Identify which cell holds the provided text, then report its [X, Y] central coordinate. 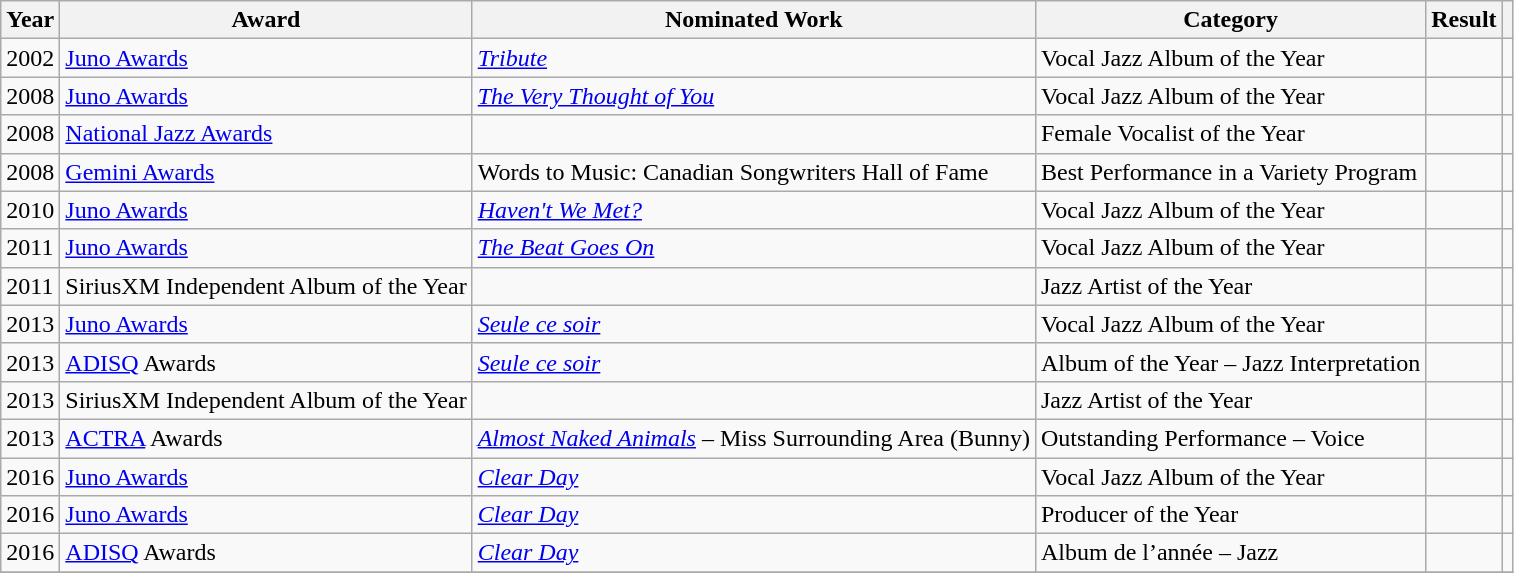
Album of the Year – Jazz Interpretation [1230, 362]
The Beat Goes On [754, 248]
The Very Thought of You [754, 96]
2002 [30, 58]
Award [266, 20]
2010 [30, 210]
Best Performance in a Variety Program [1230, 172]
Nominated Work [754, 20]
Outstanding Performance – Voice [1230, 438]
Producer of the Year [1230, 515]
Words to Music: Canadian Songwriters Hall of Fame [754, 172]
Haven't We Met? [754, 210]
Tribute [754, 58]
Category [1230, 20]
ACTRA Awards [266, 438]
Female Vocalist of the Year [1230, 134]
Result [1464, 20]
Gemini Awards [266, 172]
National Jazz Awards [266, 134]
Album de l’année – Jazz [1230, 553]
Almost Naked Animals – Miss Surrounding Area (Bunny) [754, 438]
Year [30, 20]
